Extract the (X, Y) coordinate from the center of the cell holding the provided text.  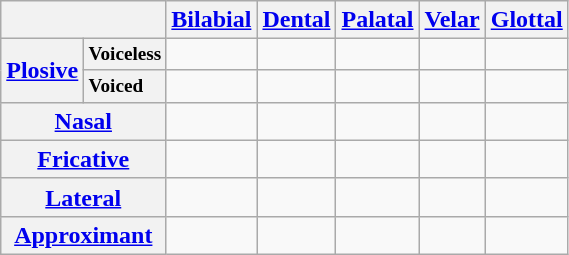
Voiceless (125, 55)
Approximant (84, 235)
Plosive (42, 70)
Palatal (378, 20)
Fricative (84, 159)
Bilabial (212, 20)
Glottal (526, 20)
Velar (452, 20)
Voiced (125, 86)
Lateral (84, 197)
Nasal (84, 121)
Dental (296, 20)
